Pinpoint the cell where the given text exists, returning its [x, y] midpoint coordinate. 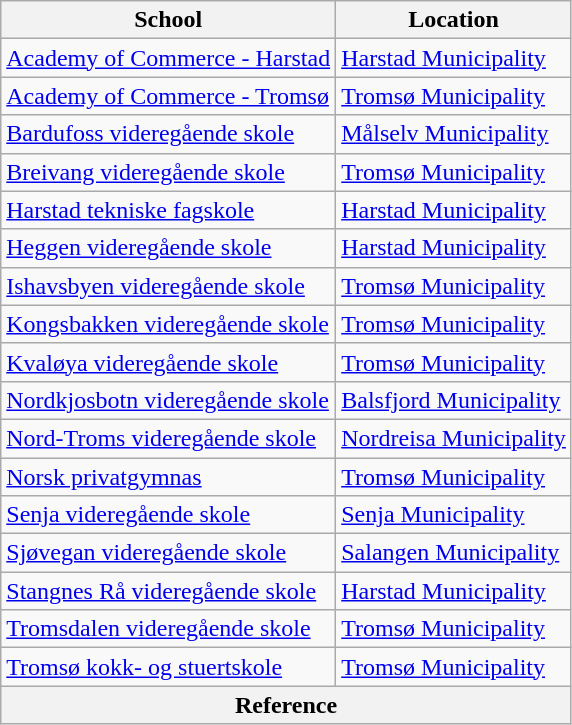
Senja Municipality [454, 515]
Ishavsbyen videregående skole [168, 286]
Nordkjosbotn videregående skole [168, 400]
Harstad tekniske fagskole [168, 210]
Senja videregående skole [168, 515]
Heggen videregående skole [168, 248]
Academy of Commerce - Tromsø [168, 96]
Breivang videregående skole [168, 172]
Målselv Municipality [454, 134]
Nord-Troms videregående skole [168, 438]
Salangen Municipality [454, 553]
Nordreisa Municipality [454, 438]
Academy of Commerce - Harstad [168, 58]
Tromsdalen videregående skole [168, 629]
Stangnes Rå videregående skole [168, 591]
Balsfjord Municipality [454, 400]
Norsk privatgymnas [168, 477]
Bardufoss videregående skole [168, 134]
Location [454, 20]
Reference [286, 705]
Tromsø kokk- og stuertskole [168, 667]
School [168, 20]
Sjøvegan videregående skole [168, 553]
Kvaløya videregående skole [168, 362]
Kongsbakken videregående skole [168, 324]
